Identify which cell holds the provided text, then report its (X, Y) central coordinate. 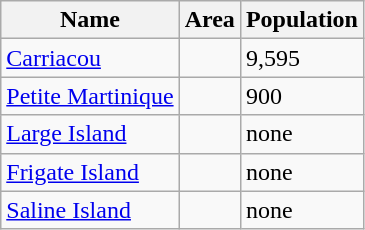
Saline Island (90, 210)
900 (302, 96)
Carriacou (90, 58)
Population (302, 20)
Large Island (90, 134)
Name (90, 20)
Frigate Island (90, 172)
9,595 (302, 58)
Petite Martinique (90, 96)
Area (210, 20)
